Detect which cell encompasses the target text, then output its [x, y] center coordinate. 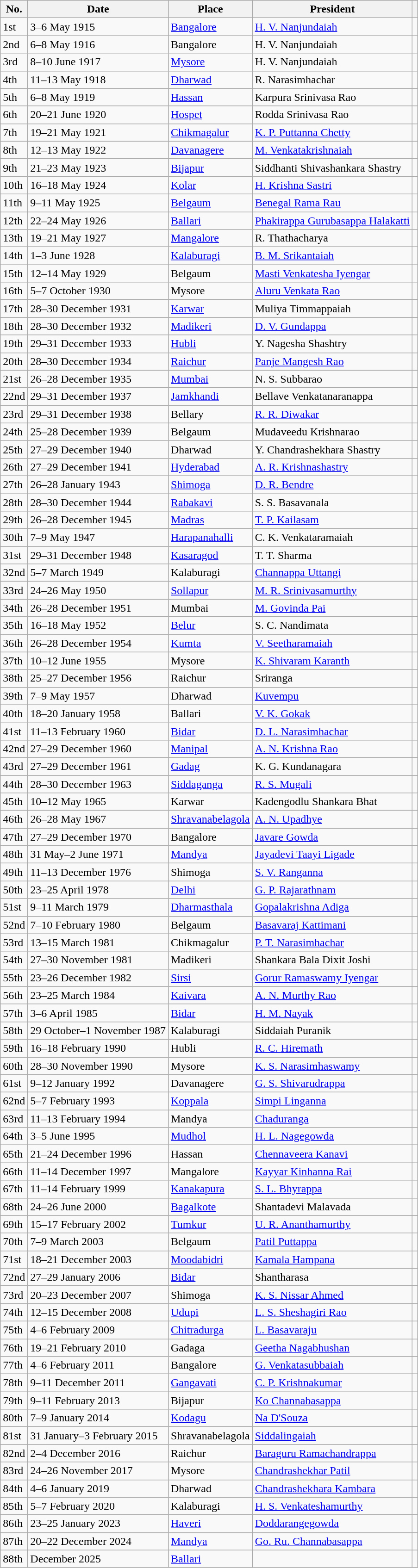
13th [14, 238]
A. N. Krishna Rao [332, 749]
Shantharasa [332, 1277]
Simpi Linganna [332, 1101]
88th [14, 1559]
63rd [14, 1119]
Rodda Srinivasa Rao [332, 115]
18–20 January 1958 [98, 713]
15–17 February 2002 [98, 1224]
34th [14, 608]
4th [14, 80]
7–9 May 1947 [98, 538]
31 January–3 February 2015 [98, 1436]
Siddaganga [210, 784]
Y. Chandrashekhara Shastry [332, 449]
Gopalakrishna Adiga [332, 907]
M. R. Srinivasamurthy [332, 590]
Haveri [210, 1524]
25th [14, 449]
Benegal Rama Rau [332, 203]
33rd [14, 590]
42nd [14, 749]
23–25 March 1984 [98, 995]
Masti Venkatesha Iyengar [332, 273]
29th [14, 520]
21st [14, 379]
9–12 January 1992 [98, 1084]
Jamkhandi [210, 397]
5–7 October 1930 [98, 291]
Sriranga [332, 678]
82nd [14, 1453]
79th [14, 1401]
U. R. Ananthamurthy [332, 1224]
23rd [14, 414]
21–23 May 1923 [98, 167]
12–15 December 2008 [98, 1312]
11–14 December 1997 [98, 1171]
S. C. Nandimata [332, 626]
39th [14, 696]
64th [14, 1136]
9th [14, 167]
3–6 April 1985 [98, 1013]
44th [14, 784]
Koppala [210, 1101]
Belur [210, 626]
38th [14, 678]
19th [14, 344]
4–6 February 2011 [98, 1365]
Gorur Ramaswamy Iyengar [332, 978]
61st [14, 1084]
2nd [14, 44]
Muliya Timmappaiah [332, 309]
41st [14, 731]
11–13 February 1994 [98, 1119]
27–29 December 1960 [98, 749]
M. Venkatakrishnaiah [332, 150]
23–25 January 2023 [98, 1524]
S. S. Basavanala [332, 502]
Kaivara [210, 995]
48th [14, 855]
Chitradurga [210, 1330]
26th [14, 467]
12–14 May 1929 [98, 273]
5–7 February 2020 [98, 1506]
Siddhanti Shivashankara Shastry [332, 167]
19–21 May 1927 [98, 238]
Place [210, 9]
Patil Puttappa [332, 1242]
D. L. Narasimhachar [332, 731]
December 2025 [98, 1559]
29–31 December 1948 [98, 555]
29 October–1 November 1987 [98, 1030]
3rd [14, 62]
22nd [14, 397]
26–28 December 1954 [98, 643]
Kadengodlu Shankara Bhat [332, 802]
H. L. Nagegowda [332, 1136]
72nd [14, 1277]
19–21 May 1921 [98, 132]
N. S. Subbarao [332, 379]
Kanakapura [210, 1189]
7–9 March 2003 [98, 1242]
Chaduranga [332, 1119]
19–21 February 2010 [98, 1348]
Madras [210, 520]
Ko Channabasappa [332, 1401]
11–14 February 1999 [98, 1189]
Rabakavi [210, 502]
2–4 December 2016 [98, 1453]
Channappa Uttangi [332, 573]
Siddaiah Puranik [332, 1030]
27–29 December 1940 [98, 449]
Tumkur [210, 1224]
S. V. Ranganna [332, 872]
66th [14, 1171]
Mudaveedu Krishnarao [332, 432]
50th [14, 890]
7–9 May 1957 [98, 696]
4–6 January 2019 [98, 1488]
Date [98, 9]
10–12 May 1965 [98, 802]
A. N. Murthy Rao [332, 995]
32nd [14, 573]
58th [14, 1030]
37th [14, 661]
16–18 May 1952 [98, 626]
13–15 March 1981 [98, 942]
K. S. Narasimhaswamy [332, 1066]
Kolar [210, 185]
Javare Gowda [332, 837]
G. Venkatasubbaiah [332, 1365]
R. Narasimhachar [332, 80]
5th [14, 97]
Panje Mangesh Rao [332, 361]
B. M. Srikantaiah [332, 256]
K. G. Kundanagara [332, 766]
29–31 December 1938 [98, 414]
10–12 June 1955 [98, 661]
Geetha Nagabhushan [332, 1348]
Chennaveera Kanavi [332, 1154]
Moodabidri [210, 1259]
Go. Ru. Channabasappa [332, 1541]
20th [14, 361]
8th [14, 150]
R. S. Mugali [332, 784]
51st [14, 907]
5–7 February 1993 [98, 1101]
Harapanahalli [210, 538]
28–30 December 1963 [98, 784]
28–30 November 1990 [98, 1066]
78th [14, 1383]
21–24 December 1996 [98, 1154]
Kodagu [210, 1418]
18th [14, 326]
Jayadevi Taayi Ligade [332, 855]
24–26 June 2000 [98, 1207]
Baraguru Ramachandrappa [332, 1453]
C. K. Venkataramaiah [332, 538]
9–11 March 1979 [98, 907]
26–28 December 1951 [98, 608]
C. P. Krishnakumar [332, 1383]
67th [14, 1189]
11–13 February 1960 [98, 731]
20–23 December 2007 [98, 1295]
3–6 May 1915 [98, 27]
17th [14, 309]
Hospet [210, 115]
24–26 May 1950 [98, 590]
T. T. Sharma [332, 555]
No. [14, 9]
62nd [14, 1101]
Chandrashekhar Patil [332, 1471]
10th [14, 185]
P. T. Narasimhachar [332, 942]
26–28 December 1935 [98, 379]
M. Govinda Pai [332, 608]
28–30 December 1932 [98, 326]
77th [14, 1365]
Gangavati [210, 1383]
R. C. Hiremath [332, 1048]
27–29 December 1941 [98, 467]
28–30 December 1931 [98, 309]
4–6 February 2009 [98, 1330]
49th [14, 872]
20–22 December 2024 [98, 1541]
70th [14, 1242]
25–28 December 1939 [98, 432]
Y. Nagesha Shashtry [332, 344]
Bagalkote [210, 1207]
Bellave Venkatanaranappa [332, 397]
G. P. Rajarathnam [332, 890]
87th [14, 1541]
24th [14, 432]
H. Krishna Sastri [332, 185]
45th [14, 802]
Shankara Bala Dixit Joshi [332, 960]
Kuvempu [332, 696]
35th [14, 626]
K. S. Nissar Ahmed [332, 1295]
6–8 May 1919 [98, 97]
26–28 January 1943 [98, 484]
27–29 December 1961 [98, 766]
9–11 February 2013 [98, 1401]
22–24 May 1926 [98, 221]
60th [14, 1066]
80th [14, 1418]
29–31 December 1933 [98, 344]
5–7 March 1949 [98, 573]
11–13 December 1976 [98, 872]
40th [14, 713]
28th [14, 502]
Kasaragod [210, 555]
15th [14, 273]
24–26 November 2017 [98, 1471]
Siddalingaiah [332, 1436]
Na D'Souza [332, 1418]
73rd [14, 1295]
31st [14, 555]
12th [14, 221]
Kamala Hampana [332, 1259]
6–8 May 1916 [98, 44]
K. Shivaram Karanth [332, 661]
23–25 April 1978 [98, 890]
S. L. Bhyrappa [332, 1189]
14th [14, 256]
16th [14, 291]
31 May–2 June 1971 [98, 855]
23–26 December 1982 [98, 978]
36th [14, 643]
28–30 December 1934 [98, 361]
16–18 February 1990 [98, 1048]
Gadag [210, 766]
Doddarangegowda [332, 1524]
84th [14, 1488]
Basavaraj Kattimani [332, 925]
83rd [14, 1471]
G. S. Shivarudrappa [332, 1084]
Kumta [210, 643]
Hyderabad [210, 467]
26–28 May 1967 [98, 819]
65th [14, 1154]
85th [14, 1506]
3–5 June 1995 [98, 1136]
9–11 May 1925 [98, 203]
76th [14, 1348]
Kayyar Kinhanna Rai [332, 1171]
81st [14, 1436]
54th [14, 960]
9–11 December 2011 [98, 1383]
12–13 May 1922 [98, 150]
75th [14, 1330]
6th [14, 115]
V. K. Gokak [332, 713]
56th [14, 995]
R. Thathacharya [332, 238]
46th [14, 819]
Shantadevi Malavada [332, 1207]
7–9 January 2014 [98, 1418]
Aluru Venkata Rao [332, 291]
H. S. Venkateshamurthy [332, 1506]
Karpura Srinivasa Rao [332, 97]
A. N. Upadhye [332, 819]
25–27 December 1956 [98, 678]
Dharmasthala [210, 907]
29–31 December 1937 [98, 397]
7–10 February 1980 [98, 925]
L. S. Sheshagiri Rao [332, 1312]
26–28 December 1945 [98, 520]
16–18 May 1924 [98, 185]
71st [14, 1259]
Udupi [210, 1312]
27th [14, 484]
52nd [14, 925]
Delhi [210, 890]
A. R. Krishnashastry [332, 467]
K. P. Puttanna Chetty [332, 132]
Bellary [210, 414]
D. R. Bendre [332, 484]
President [332, 9]
68th [14, 1207]
Phakirappa Gurubasappa Halakatti [332, 221]
20–21 June 1920 [98, 115]
28–30 December 1944 [98, 502]
T. P. Kailasam [332, 520]
18–21 December 2003 [98, 1259]
D. V. Gundappa [332, 326]
74th [14, 1312]
27–29 January 2006 [98, 1277]
1–3 June 1928 [98, 256]
V. Seetharamaiah [332, 643]
53rd [14, 942]
1st [14, 27]
59th [14, 1048]
Sirsi [210, 978]
69th [14, 1224]
Manipal [210, 749]
8–10 June 1917 [98, 62]
Sollapur [210, 590]
27–30 November 1981 [98, 960]
11th [14, 203]
55th [14, 978]
H. M. Nayak [332, 1013]
R. R. Diwakar [332, 414]
Mudhol [210, 1136]
11–13 May 1918 [98, 80]
Chandrashekhara Kambara [332, 1488]
57th [14, 1013]
86th [14, 1524]
30th [14, 538]
Gadaga [210, 1348]
47th [14, 837]
27–29 December 1970 [98, 837]
7th [14, 132]
43rd [14, 766]
L. Basavaraju [332, 1330]
